Scan for the cell matching the given text and deliver its (x, y) coordinate at center. 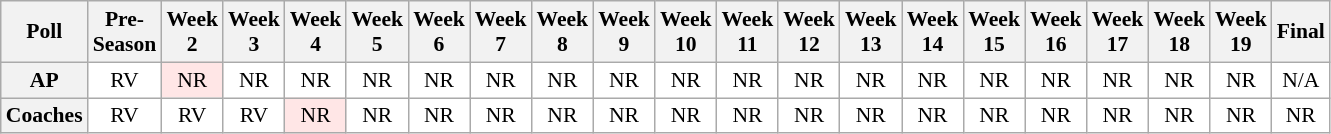
Week19 (1241, 32)
Week14 (933, 32)
N/A (1301, 80)
AP (44, 80)
Week9 (624, 32)
Week10 (686, 32)
Week8 (562, 32)
Week6 (439, 32)
Week16 (1056, 32)
Coaches (44, 116)
Pre-Season (125, 32)
Week13 (871, 32)
Week3 (254, 32)
Week17 (1118, 32)
Week7 (501, 32)
Poll (44, 32)
Week5 (377, 32)
Final (1301, 32)
Week2 (192, 32)
Week4 (316, 32)
Week18 (1179, 32)
Week12 (809, 32)
Week15 (994, 32)
Week11 (748, 32)
